For the text-containing cell, return its midpoint in [x, y] coordinate format. 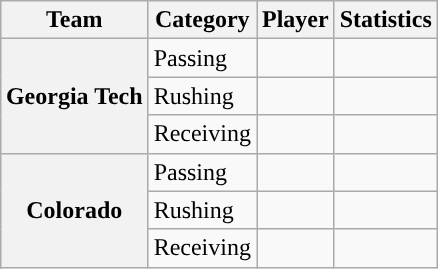
Colorado [74, 210]
Georgia Tech [74, 96]
Category [202, 20]
Player [295, 20]
Statistics [386, 20]
Team [74, 20]
